Provide the [x, y] coordinate of the cell's center where the given text is located.  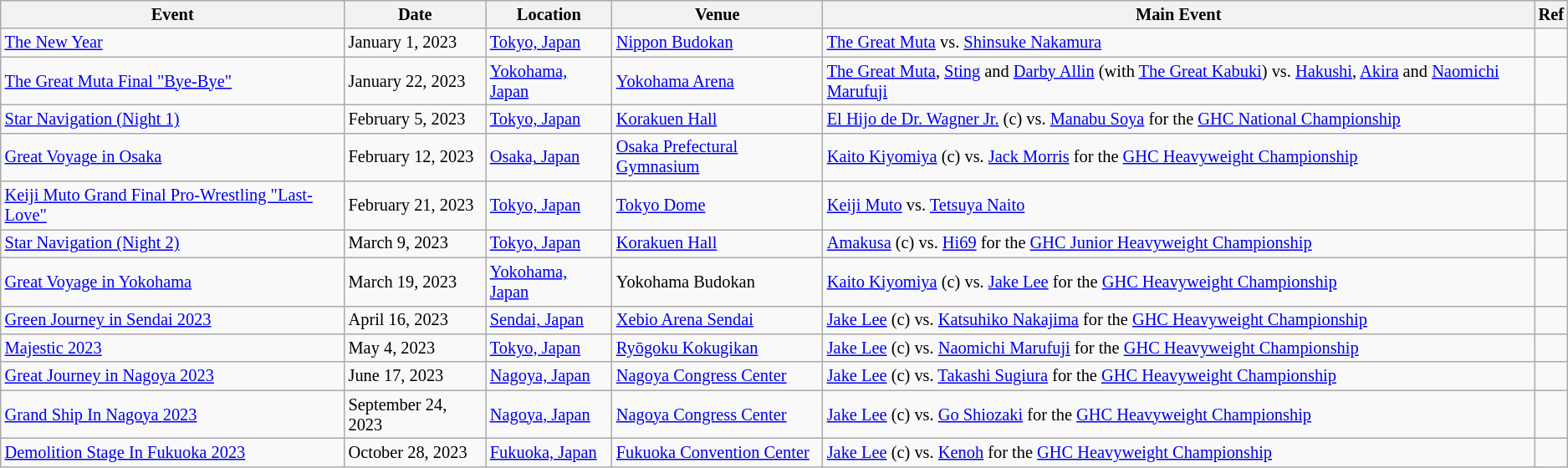
Keiji Muto Grand Final Pro-Wrestling "Last-Love" [172, 206]
March 9, 2023 [415, 243]
Osaka Prefectural Gymnasium [718, 157]
Main Event [1179, 14]
Star Navigation (Night 1) [172, 119]
Location [549, 14]
April 16, 2023 [415, 320]
March 19, 2023 [415, 282]
February 12, 2023 [415, 157]
Great Voyage in Osaka [172, 157]
May 4, 2023 [415, 348]
Jake Lee (c) vs. Naomichi Marufuji for the GHC Heavyweight Championship [1179, 348]
Majestic 2023 [172, 348]
September 24, 2023 [415, 415]
Event [172, 14]
Fukuoka Convention Center [718, 452]
Amakusa (c) vs. Hi69 for the GHC Junior Heavyweight Championship [1179, 243]
Demolition Stage In Fukuoka 2023 [172, 452]
Jake Lee (c) vs. Go Shiozaki for the GHC Heavyweight Championship [1179, 415]
Grand Ship In Nagoya 2023 [172, 415]
February 5, 2023 [415, 119]
The Great Muta Final "Bye-Bye" [172, 81]
The Great Muta vs. Shinsuke Nakamura [1179, 43]
Star Navigation (Night 2) [172, 243]
The Great Muta, Sting and Darby Allin (with The Great Kabuki) vs. Hakushi, Akira and Naomichi Marufuji [1179, 81]
Green Journey in Sendai 2023 [172, 320]
January 22, 2023 [415, 81]
Jake Lee (c) vs. Takashi Sugiura for the GHC Heavyweight Championship [1179, 376]
Fukuoka, Japan [549, 452]
June 17, 2023 [415, 376]
Kaito Kiyomiya (c) vs. Jake Lee for the GHC Heavyweight Championship [1179, 282]
Kaito Kiyomiya (c) vs. Jack Morris for the GHC Heavyweight Championship [1179, 157]
Xebio Arena Sendai [718, 320]
The New Year [172, 43]
Great Voyage in Yokohama [172, 282]
Date [415, 14]
Keiji Muto vs. Tetsuya Naito [1179, 206]
Venue [718, 14]
October 28, 2023 [415, 452]
Tokyo Dome [718, 206]
Jake Lee (c) vs. Katsuhiko Nakajima for the GHC Heavyweight Championship [1179, 320]
Yokohama Arena [718, 81]
Ryōgoku Kokugikan [718, 348]
Yokohama Budokan [718, 282]
Great Journey in Nagoya 2023 [172, 376]
Jake Lee (c) vs. Kenoh for the GHC Heavyweight Championship [1179, 452]
El Hijo de Dr. Wagner Jr. (c) vs. Manabu Soya for the GHC National Championship [1179, 119]
February 21, 2023 [415, 206]
Sendai, Japan [549, 320]
Nippon Budokan [718, 43]
January 1, 2023 [415, 43]
Ref [1551, 14]
Osaka, Japan [549, 157]
